Capture the cell that displays the provided text and extract its [X, Y] central coordinate. 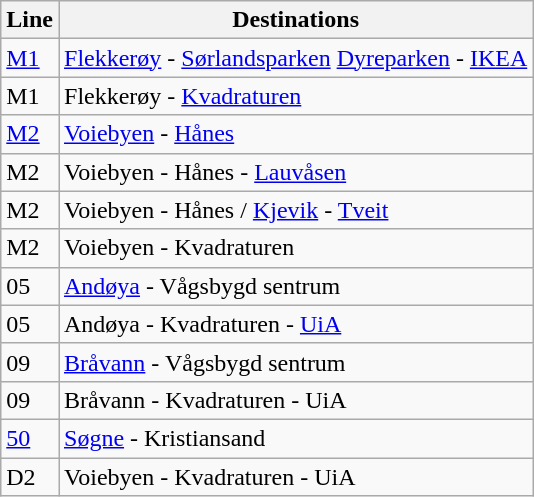
D2 [30, 477]
Voiebyen - Kvadraturen [295, 248]
Bråvann - Kvadraturen - UiA [295, 400]
Voiebyen - Hånes / Kjevik - Tveit [295, 210]
Destinations [295, 20]
Line [30, 20]
Andøya - Vågsbygd sentrum [295, 286]
Bråvann - Vågsbygd sentrum [295, 362]
Flekkerøy - Kvadraturen [295, 96]
Voiebyen - Hånes [295, 134]
Voiebyen - Kvadraturen - UiA [295, 477]
Flekkerøy - Sørlandsparken Dyreparken - IKEA [295, 58]
50 [30, 438]
Andøya - Kvadraturen - UiA [295, 324]
Voiebyen - Hånes - Lauvåsen [295, 172]
Søgne - Kristiansand [295, 438]
